Locate the cell with the specified text and output its [x, y] center coordinate. 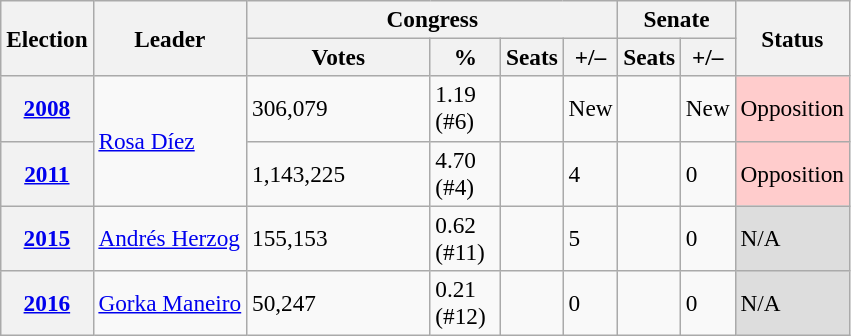
1.19 (#6) [466, 108]
0.62 (#11) [466, 238]
Status [792, 38]
Votes [338, 57]
Congress [432, 19]
4 [590, 174]
5 [590, 238]
2016 [47, 302]
Senate [676, 19]
306,079 [338, 108]
50,247 [338, 302]
Andrés Herzog [170, 238]
155,153 [338, 238]
Rosa Díez [170, 141]
4.70 (#4) [466, 174]
Gorka Maneiro [170, 302]
Election [47, 38]
2015 [47, 238]
% [466, 57]
2008 [47, 108]
2011 [47, 174]
0.21 (#12) [466, 302]
Leader [170, 38]
1,143,225 [338, 174]
